Scan for the cell matching the given text and deliver its [x, y] coordinate at center. 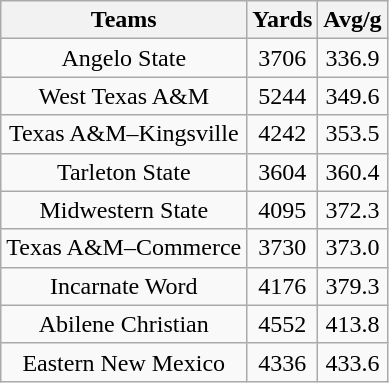
Avg/g [352, 20]
Tarleton State [124, 172]
Abilene Christian [124, 324]
Eastern New Mexico [124, 362]
4242 [282, 134]
5244 [282, 96]
Angelo State [124, 58]
Yards [282, 20]
Teams [124, 20]
372.3 [352, 210]
Midwestern State [124, 210]
360.4 [352, 172]
373.0 [352, 248]
413.8 [352, 324]
4336 [282, 362]
West Texas A&M [124, 96]
4095 [282, 210]
3604 [282, 172]
379.3 [352, 286]
353.5 [352, 134]
3706 [282, 58]
4552 [282, 324]
349.6 [352, 96]
433.6 [352, 362]
Incarnate Word [124, 286]
Texas A&M–Commerce [124, 248]
336.9 [352, 58]
4176 [282, 286]
3730 [282, 248]
Texas A&M–Kingsville [124, 134]
